Scan for the cell matching the given text and deliver its [x, y] coordinate at center. 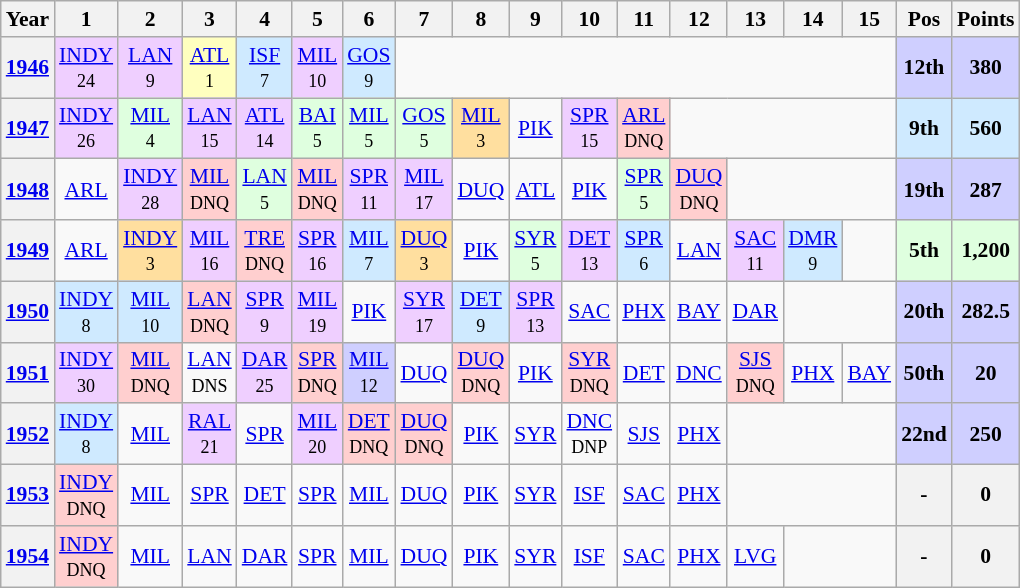
19th [924, 190]
GOS9 [368, 68]
ATL1 [209, 68]
DET9 [480, 312]
9th [924, 128]
4 [265, 19]
380 [986, 68]
12th [924, 68]
SYR5 [535, 250]
5 [317, 19]
1 [86, 19]
MIL20 [317, 434]
1,200 [986, 250]
287 [986, 190]
14 [812, 19]
10 [589, 19]
1952 [28, 434]
SJS [644, 434]
LAN15 [209, 128]
MIL19 [317, 312]
LANDNQ [209, 312]
1954 [28, 556]
SPR11 [368, 190]
15 [869, 19]
SYR17 [424, 312]
MIL12 [368, 372]
DNCDNP [589, 434]
DUQ3 [424, 250]
ISF7 [265, 68]
250 [986, 434]
50th [924, 372]
282.5 [986, 312]
7 [424, 19]
DET13 [589, 250]
5th [924, 250]
MIL5 [368, 128]
6 [368, 19]
9 [535, 19]
11 [644, 19]
INDY28 [150, 190]
1953 [28, 496]
20th [924, 312]
Pos [924, 19]
LANDNS [209, 372]
8 [480, 19]
RAL21 [209, 434]
560 [986, 128]
INDY30 [86, 372]
MIL17 [424, 190]
13 [755, 19]
Year [28, 19]
LAN5 [265, 190]
ARLDNQ [644, 128]
DNC [698, 372]
INDY3 [150, 250]
SPR6 [644, 250]
SYRDNQ [589, 372]
ATL14 [265, 128]
SAC11 [755, 250]
1947 [28, 128]
1951 [28, 372]
INDY24 [86, 68]
SJSDNQ [755, 372]
20 [986, 372]
Points [986, 19]
LAN9 [150, 68]
SPR16 [317, 250]
MIL16 [209, 250]
1946 [28, 68]
DAR25 [265, 372]
ATL [535, 190]
MIL4 [150, 128]
1950 [28, 312]
GOS5 [424, 128]
SPR5 [644, 190]
SPR13 [535, 312]
MIL3 [480, 128]
DMR9 [812, 250]
1949 [28, 250]
TREDNQ [265, 250]
2 [150, 19]
SPR15 [589, 128]
SPRDNQ [317, 372]
SPR9 [265, 312]
3 [209, 19]
12 [698, 19]
DETDNQ [368, 434]
22nd [924, 434]
BAI5 [317, 128]
INDY26 [86, 128]
1948 [28, 190]
MIL7 [368, 250]
LVG [755, 556]
